Output the [x, y] coordinate of the center of the cell containing the given text.  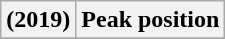
Peak position [150, 20]
(2019) [38, 20]
